Determine the [x, y] coordinate at the center of the cell enclosing the given text.  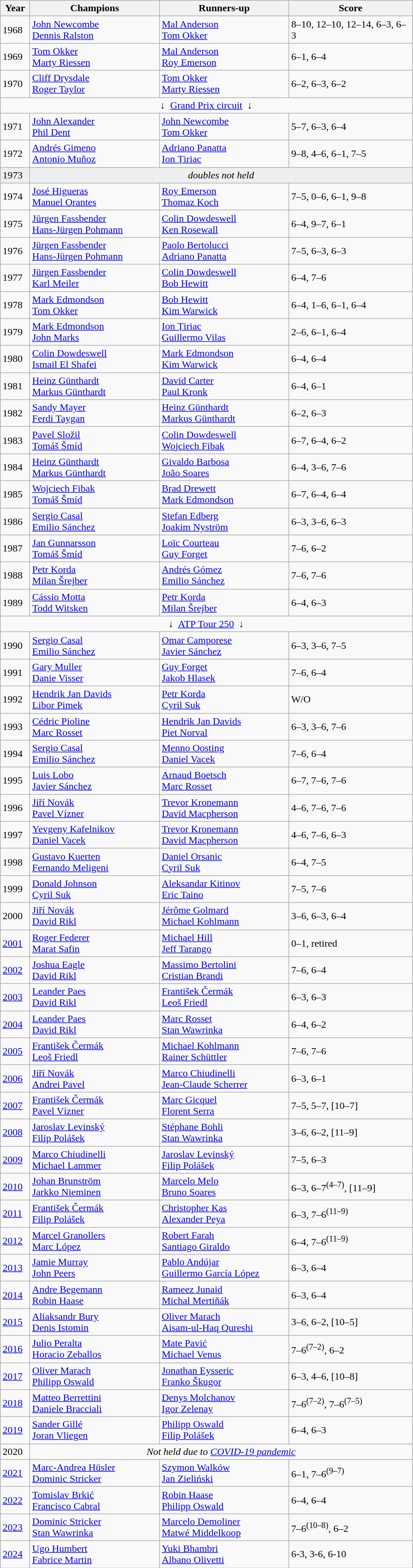
6–4, 9–7, 6–1 [351, 224]
9–8, 4–6, 6–1, 7–5 [351, 154]
2017 [15, 1376]
2020 [15, 1452]
1995 [15, 781]
1999 [15, 889]
1988 [15, 576]
Marco Chiudinelli Jean-Claude Scherrer [224, 1078]
Oliver Marach Aisam-ul-Haq Qureshi [224, 1322]
Arnaud Boetsch Marc Rosset [224, 781]
Daniel Orsanic Cyril Suk [224, 862]
2009 [15, 1160]
1969 [15, 57]
John Newcombe Dennis Ralston [95, 30]
Mark Edmondson Tom Okker [95, 304]
Wojciech Fibak Tomáš Šmíd [95, 494]
2006 [15, 1078]
6–4, 7–6 [351, 278]
6–3, 6–1 [351, 1078]
6–7, 6–4, 6–2 [351, 440]
2003 [15, 997]
6–2, 6–3 [351, 413]
6–4, 7–6(11–9) [351, 1241]
W/O [351, 700]
Stefan Edberg Joakim Nyström [224, 522]
Sandy Mayer Ferdi Taygan [95, 413]
Bob Hewitt Kim Warwick [224, 304]
2010 [15, 1187]
1992 [15, 700]
Johan Brunström Jarkko Nieminen [95, 1187]
2018 [15, 1403]
2007 [15, 1106]
Cédric Pioline Marc Rosset [95, 726]
Joshua Eagle David Rikl [95, 970]
Not held due to COVID-19 pandemic [221, 1452]
Denys Molchanov Igor Zelenay [224, 1403]
2021 [15, 1473]
6–3, 7–6(11–9) [351, 1214]
Mark Edmondson Kim Warwick [224, 359]
Givaldo Barbosa João Soares [224, 467]
Marc Gicquel Florent Serra [224, 1106]
1989 [15, 602]
2013 [15, 1268]
Roger Federer Marat Safin [95, 943]
7–6(10–8), 6–2 [351, 1527]
↓ ATP Tour 250 ↓ [206, 624]
2014 [15, 1295]
7–5, 6–3 [351, 1160]
František Čermák Pavel Vízner [95, 1106]
8–10, 12–10, 12–14, 6–3, 6–3 [351, 30]
4–6, 7–6, 6–3 [351, 835]
Cássio Motta Todd Witsken [95, 602]
John Alexander Phil Dent [95, 126]
doubles not held [221, 175]
Guy Forget Jakob Hlasek [224, 672]
Philipp Oswald Filip Polášek [224, 1430]
1993 [15, 726]
2004 [15, 1024]
David Carter Paul Kronk [224, 386]
Score [351, 8]
Jiří Novák David Rikl [95, 916]
Donald Johnson Cyril Suk [95, 889]
Colin Dowdeswell Ismail El Shafei [95, 359]
Oliver Marach Philipp Oswald [95, 1376]
Tomislav Brkić Francisco Cabral [95, 1500]
Paolo Bertolucci Adriano Panatta [224, 250]
Robert Farah Santiago Giraldo [224, 1241]
7–5, 6–3, 6–3 [351, 250]
7–6(7–2), 7–6(7–5) [351, 1403]
2002 [15, 970]
Champions [95, 8]
Sander Gillé Joran Vliegen [95, 1430]
5–7, 6–3, 6–4 [351, 126]
Hendrik Jan Davids Libor Pimek [95, 700]
Robin Haase Philipp Oswald [224, 1500]
Massimo Bertolini Cristian Brandi [224, 970]
Jiří Novák Andrei Pavel [95, 1078]
Ion Țiriac Guillermo Vilas [224, 332]
Yevgeny Kafelnikov Daniel Vacek [95, 835]
Michael Hill Jeff Tarango [224, 943]
6–4, 1–6, 6–1, 6–4 [351, 304]
1984 [15, 467]
↓ Grand Prix circuit ↓ [206, 105]
Jiří Novák Pavel Vízner [95, 808]
1976 [15, 250]
6–2, 6–3, 6–2 [351, 84]
6–4, 6–2 [351, 1024]
Pablo Andújar Guillermo García López [224, 1268]
2022 [15, 1500]
Ugo Humbert Fabrice Martin [95, 1554]
Loïc Courteau Guy Forget [224, 548]
2011 [15, 1214]
Adriano Panatta Ion Țiriac [224, 154]
1996 [15, 808]
6–1, 7–6(9–7) [351, 1473]
1979 [15, 332]
1968 [15, 30]
1978 [15, 304]
6–7, 6–4, 6–4 [351, 494]
3–6, 6–2, [10–5] [351, 1322]
1990 [15, 646]
6–3, 6–3 [351, 997]
0–1, retired [351, 943]
Gary Muller Danie Visser [95, 672]
4–6, 7–6, 7–6 [351, 808]
2015 [15, 1322]
6–3, 3–6, 7–5 [351, 646]
Jürgen Fassbender Karl Meiler [95, 278]
1972 [15, 154]
6–3, 3–6, 7–6 [351, 726]
František Čermák Filip Polášek [95, 1214]
2–6, 6–1, 6–4 [351, 332]
2024 [15, 1554]
6–3, 3–6, 6–3 [351, 522]
Michael Kohlmann Rainer Schüttler [224, 1051]
Year [15, 8]
3–6, 6–3, 6–4 [351, 916]
Andre Begemann Robin Haase [95, 1295]
1985 [15, 494]
1975 [15, 224]
Marcelo Demoliner Matwé Middelkoop [224, 1527]
1998 [15, 862]
Omar Camporese Javier Sánchez [224, 646]
Dominic Stricker Stan Wawrinka [95, 1527]
Marc Rosset Stan Wawrinka [224, 1024]
Aleksandar Kitinov Eric Taino [224, 889]
Menno Oosting Daniel Vacek [224, 754]
Matteo Berrettini Daniele Bracciali [95, 1403]
6–4, 6–1 [351, 386]
2008 [15, 1132]
1977 [15, 278]
6–3, 6–7(4–7), [11–9] [351, 1187]
6–7, 7–6, 7–6 [351, 781]
Runners-up [224, 8]
1994 [15, 754]
Marco Chiudinelli Michael Lammer [95, 1160]
Marc-Andrea Hüsler Dominic Stricker [95, 1473]
Christopher Kas Alexander Peya [224, 1214]
7–5, 5–7, [10–7] [351, 1106]
John Newcombe Tom Okker [224, 126]
Andrés Gimeno Antonio Muñoz [95, 154]
José Higueras Manuel Orantes [95, 196]
1973 [15, 175]
Mark Edmondson John Marks [95, 332]
2019 [15, 1430]
Cliff Drysdale Roger Taylor [95, 84]
6–4, 3–6, 7–6 [351, 467]
Hendrik Jan Davids Piet Norval [224, 726]
Rameez Junaid Michal Mertiňák [224, 1295]
Jan Gunnarsson Tomáš Šmíd [95, 548]
6-3, 3-6, 6-10 [351, 1554]
1971 [15, 126]
Gustavo Kuerten Fernando Meligeni [95, 862]
1986 [15, 522]
6–1, 6–4 [351, 57]
Jamie Murray John Peers [95, 1268]
7–6, 6–2 [351, 548]
2000 [15, 916]
Mate Pavić Michael Venus [224, 1349]
1974 [15, 196]
6–4, 7–5 [351, 862]
Jonathan Eysseric Franko Škugor [224, 1376]
Stéphane Bohli Stan Wawrinka [224, 1132]
6–3, 4–6, [10–8] [351, 1376]
2012 [15, 1241]
2016 [15, 1349]
7–5, 0–6, 6–1, 9–8 [351, 196]
1987 [15, 548]
Roy Emerson Thomaz Koch [224, 196]
2005 [15, 1051]
Petr Korda Cyril Suk [224, 700]
1980 [15, 359]
Aliaksandr Bury Denis Istomin [95, 1322]
7–6(7–2), 6–2 [351, 1349]
Brad Drewett Mark Edmondson [224, 494]
2023 [15, 1527]
1970 [15, 84]
1982 [15, 413]
Pavel Složil Tomáš Šmíd [95, 440]
1981 [15, 386]
Jérôme Golmard Michael Kohlmann [224, 916]
1997 [15, 835]
Szymon Walków Jan Zieliński [224, 1473]
Colin Dowdeswell Bob Hewitt [224, 278]
3–6, 6–2, [11–9] [351, 1132]
1991 [15, 672]
2001 [15, 943]
Luis Lobo Javier Sánchez [95, 781]
Colin Dowdeswell Ken Rosewall [224, 224]
Mal Anderson Tom Okker [224, 30]
Andrés Gómez Emilio Sánchez [224, 576]
Marcel Granollers Marc López [95, 1241]
Colin Dowdeswell Wojciech Fibak [224, 440]
7–5, 7–6 [351, 889]
Yuki Bhambri Albano Olivetti [224, 1554]
Marcelo Melo Bruno Soares [224, 1187]
Mal Anderson Roy Emerson [224, 57]
1983 [15, 440]
Julio Peralta Horacio Zeballos [95, 1349]
